Capture the cell that displays the provided text and extract its [x, y] central coordinate. 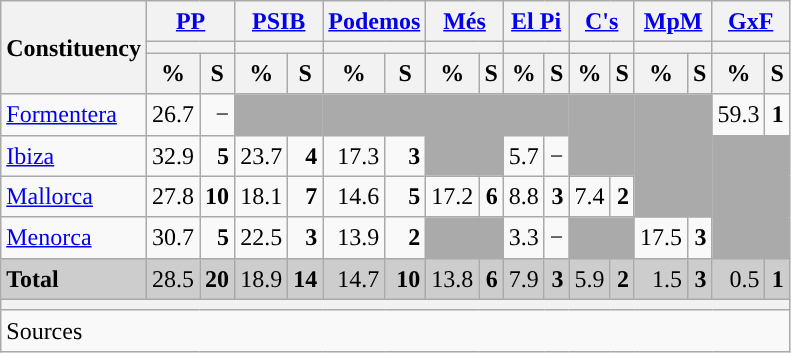
Constituency [74, 48]
17.3 [354, 156]
13.9 [354, 238]
14.6 [354, 196]
26.7 [172, 114]
MpM [672, 22]
5.7 [524, 156]
4 [306, 156]
1.5 [660, 278]
PSIB [279, 22]
3.3 [524, 238]
59.3 [738, 114]
17.2 [452, 196]
Total [74, 278]
7 [306, 196]
13.8 [452, 278]
5.9 [590, 278]
0.5 [738, 278]
Podemos [374, 22]
17.5 [660, 238]
20 [218, 278]
23.7 [262, 156]
Sources [396, 330]
14.7 [354, 278]
GxF [750, 22]
14 [306, 278]
27.8 [172, 196]
PP [190, 22]
28.5 [172, 278]
18.9 [262, 278]
18.1 [262, 196]
C's [602, 22]
30.7 [172, 238]
Formentera [74, 114]
22.5 [262, 238]
Menorca [74, 238]
Més [464, 22]
7.4 [590, 196]
8.8 [524, 196]
7.9 [524, 278]
Ibiza [74, 156]
32.9 [172, 156]
Mallorca [74, 196]
El Pi [536, 22]
